For the text-containing cell, return its midpoint in [X, Y] coordinate format. 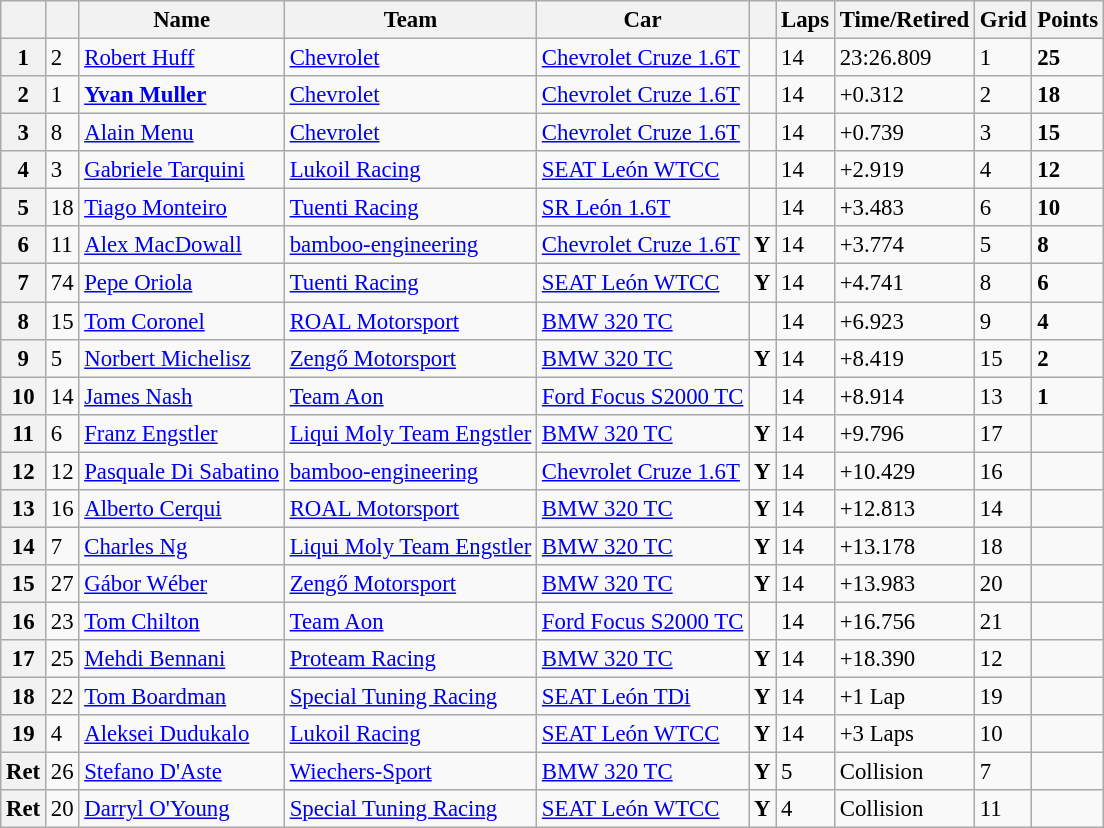
+16.756 [904, 621]
+3 Laps [904, 734]
+0.312 [904, 95]
+10.429 [904, 471]
Pasquale Di Sabatino [182, 471]
Yvan Muller [182, 95]
+6.923 [904, 321]
21 [1004, 621]
Gábor Wéber [182, 584]
Alex MacDowall [182, 245]
+8.914 [904, 396]
Car [643, 20]
+13.983 [904, 584]
SEAT León TDi [643, 697]
Tom Boardman [182, 697]
+1 Lap [904, 697]
Proteam Racing [410, 659]
23 [62, 621]
Pepe Oriola [182, 283]
23:26.809 [904, 58]
Team [410, 20]
Tom Chilton [182, 621]
+0.739 [904, 133]
+12.813 [904, 509]
27 [62, 584]
+4.741 [904, 283]
Franz Engstler [182, 433]
SR León 1.6T [643, 208]
+18.390 [904, 659]
Robert Huff [182, 58]
Tom Coronel [182, 321]
Aleksei Dudukalo [182, 734]
Tiago Monteiro [182, 208]
Darryl O'Young [182, 809]
+13.178 [904, 546]
Grid [1004, 20]
Charles Ng [182, 546]
+3.483 [904, 208]
Stefano D'Aste [182, 772]
Laps [806, 20]
74 [62, 283]
Gabriele Tarquini [182, 170]
Wiechers-Sport [410, 772]
Norbert Michelisz [182, 358]
+3.774 [904, 245]
+2.919 [904, 170]
Alberto Cerqui [182, 509]
26 [62, 772]
+8.419 [904, 358]
Time/Retired [904, 20]
+9.796 [904, 433]
Points [1068, 20]
Mehdi Bennani [182, 659]
James Nash [182, 396]
Name [182, 20]
Alain Menu [182, 133]
22 [62, 697]
